Return (x, y) of the center of cell containing provided text 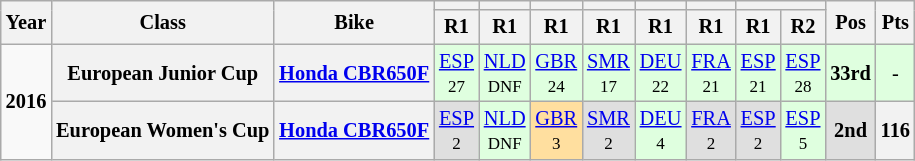
ESP27 (456, 73)
- (896, 73)
R2 (804, 27)
SMR2 (608, 130)
33rd (850, 73)
DEU4 (661, 130)
DEU22 (661, 73)
ESP5 (804, 130)
116 (896, 130)
Class (162, 22)
ESP21 (758, 73)
2016 (26, 102)
GBR24 (556, 73)
FRA21 (710, 73)
2nd (850, 130)
SMR17 (608, 73)
European Junior Cup (162, 73)
European Women's Cup (162, 130)
Pts (896, 22)
Pos (850, 22)
ESP28 (804, 73)
FRA2 (710, 130)
GBR3 (556, 130)
Year (26, 22)
Bike (354, 22)
